Provide the (X, Y) coordinate of the cell's center where the given text is located.  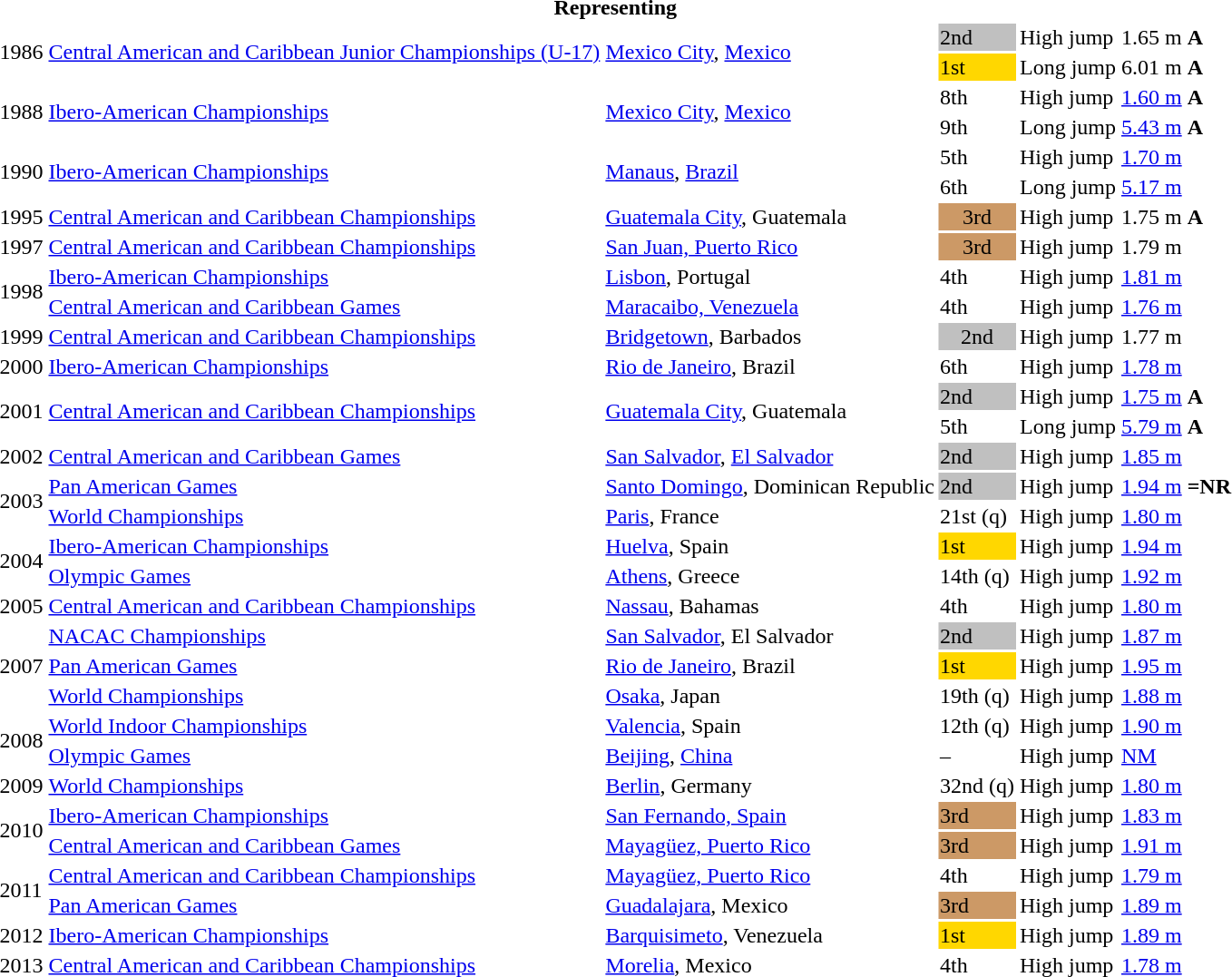
San Fernando, Spain (770, 816)
World Indoor Championships (325, 726)
1.92 m (1176, 576)
1.90 m (1176, 726)
19th (q) (976, 696)
1.88 m (1176, 696)
5.17 m (1176, 187)
Maracaibo, Venezuela (770, 307)
Huelva, Spain (770, 546)
5.43 m A (1176, 127)
1.91 m (1176, 845)
– (976, 756)
1.60 m A (1176, 97)
1.83 m (1176, 816)
1.94 m =NR (1176, 486)
14th (q) (976, 576)
1.70 m (1176, 157)
Bridgetown, Barbados (770, 337)
8th (976, 97)
1.95 m (1176, 666)
Santo Domingo, Dominican Republic (770, 486)
12th (q) (976, 726)
1.78 m (1176, 366)
NM (1176, 756)
1.65 m A (1176, 37)
Central American and Caribbean Junior Championships (U-17) (325, 53)
San Juan, Puerto Rico (770, 247)
Manaus, Brazil (770, 172)
1.85 m (1176, 456)
1.76 m (1176, 307)
Barquisimeto, Venezuela (770, 935)
Nassau, Bahamas (770, 606)
21st (q) (976, 516)
Beijing, China (770, 756)
6.01 m A (1176, 67)
32nd (q) (976, 786)
Lisbon, Portugal (770, 277)
1.81 m (1176, 277)
NACAC Championships (325, 636)
Berlin, Germany (770, 786)
1.87 m (1176, 636)
Osaka, Japan (770, 696)
Paris, France (770, 516)
Guadalajara, Mexico (770, 905)
Athens, Greece (770, 576)
9th (976, 127)
1.77 m (1176, 337)
1.94 m (1176, 546)
5.79 m A (1176, 426)
Valencia, Spain (770, 726)
